Return the (X, Y) coordinate for the center point of the cell that contains the specified text.  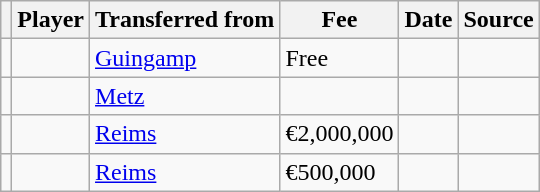
Transferred from (185, 20)
€2,000,000 (340, 134)
Metz (185, 96)
Player (51, 20)
Source (498, 20)
Date (428, 20)
Fee (340, 20)
€500,000 (340, 172)
Guingamp (185, 58)
Free (340, 58)
